Output the (X, Y) coordinate of the center of the cell containing the given text.  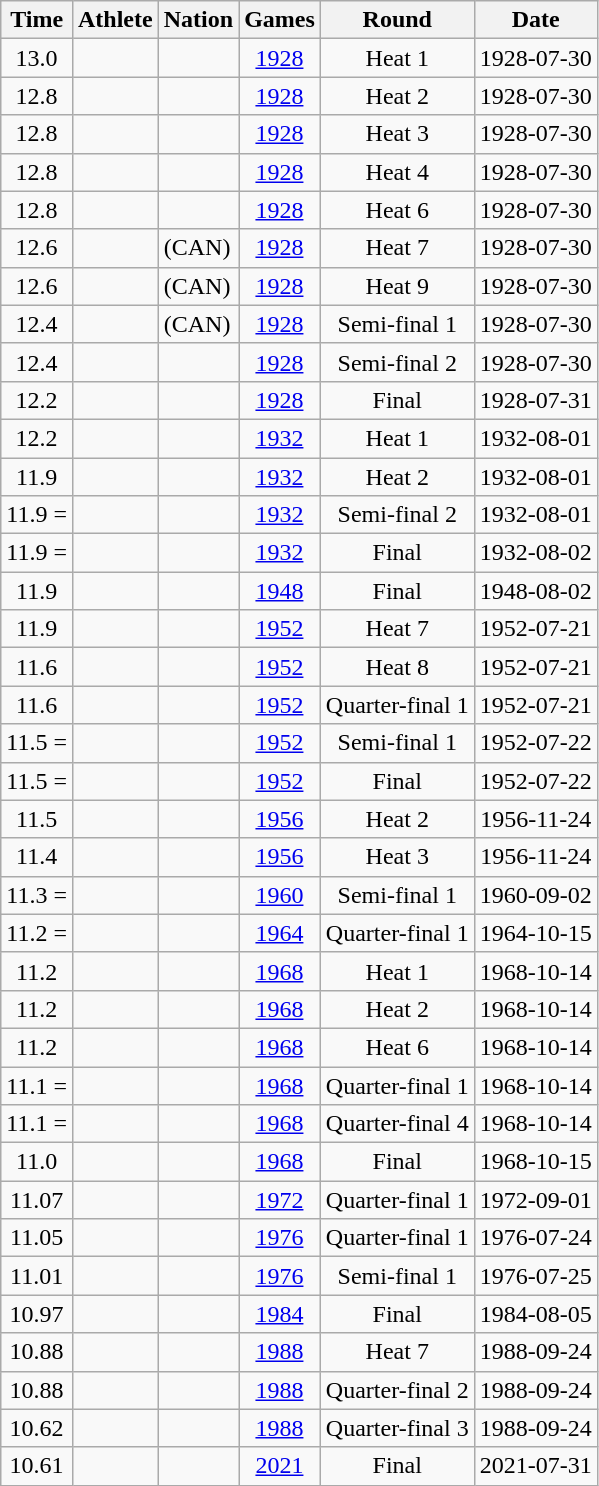
11.4 (37, 857)
1964-10-15 (536, 933)
1960-09-02 (536, 895)
10.62 (37, 1428)
1984 (280, 1314)
11.05 (37, 1238)
11.5 (37, 819)
Heat 4 (397, 172)
10.61 (37, 1466)
Heat 8 (397, 667)
Games (280, 20)
11.3 = (37, 895)
1948 (280, 591)
11.01 (37, 1276)
Nation (198, 20)
1972 (280, 1200)
11.0 (37, 1162)
1976-07-25 (536, 1276)
1968-10-15 (536, 1162)
1960 (280, 895)
Quarter-final 4 (397, 1124)
Time (37, 20)
2021-07-31 (536, 1466)
11.2 = (37, 933)
Heat 9 (397, 286)
1948-08-02 (536, 591)
1964 (280, 933)
Quarter-final 2 (397, 1390)
Date (536, 20)
Round (397, 20)
Athlete (115, 20)
2021 (280, 1466)
Quarter-final 3 (397, 1428)
1976-07-24 (536, 1238)
13.0 (37, 58)
1932-08-02 (536, 553)
11.07 (37, 1200)
10.97 (37, 1314)
1928-07-31 (536, 400)
1984-08-05 (536, 1314)
1972-09-01 (536, 1200)
